Output the [x, y] coordinate of the center of the cell containing the given text.  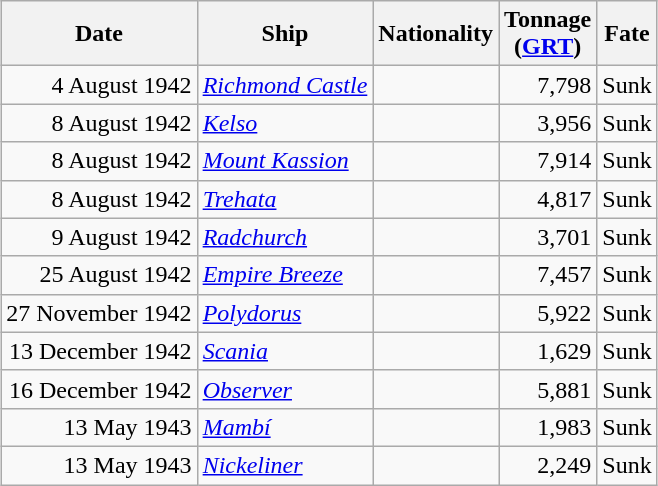
5,881 [548, 389]
1,629 [548, 351]
Scania [285, 351]
4 August 1942 [99, 85]
Nationality [436, 34]
5,922 [548, 313]
Empire Breeze [285, 275]
Nickeliner [285, 465]
Tonnage(GRT) [548, 34]
3,956 [548, 123]
Radchurch [285, 237]
Observer [285, 389]
7,914 [548, 161]
16 December 1942 [99, 389]
Polydorus [285, 313]
25 August 1942 [99, 275]
9 August 1942 [99, 237]
4,817 [548, 199]
Date [99, 34]
27 November 1942 [99, 313]
1,983 [548, 427]
13 December 1942 [99, 351]
Mambí [285, 427]
2,249 [548, 465]
3,701 [548, 237]
Ship [285, 34]
7,798 [548, 85]
Richmond Castle [285, 85]
Mount Kassion [285, 161]
Fate [627, 34]
Kelso [285, 123]
7,457 [548, 275]
Trehata [285, 199]
